For the text-containing cell, return its midpoint in (x, y) coordinate format. 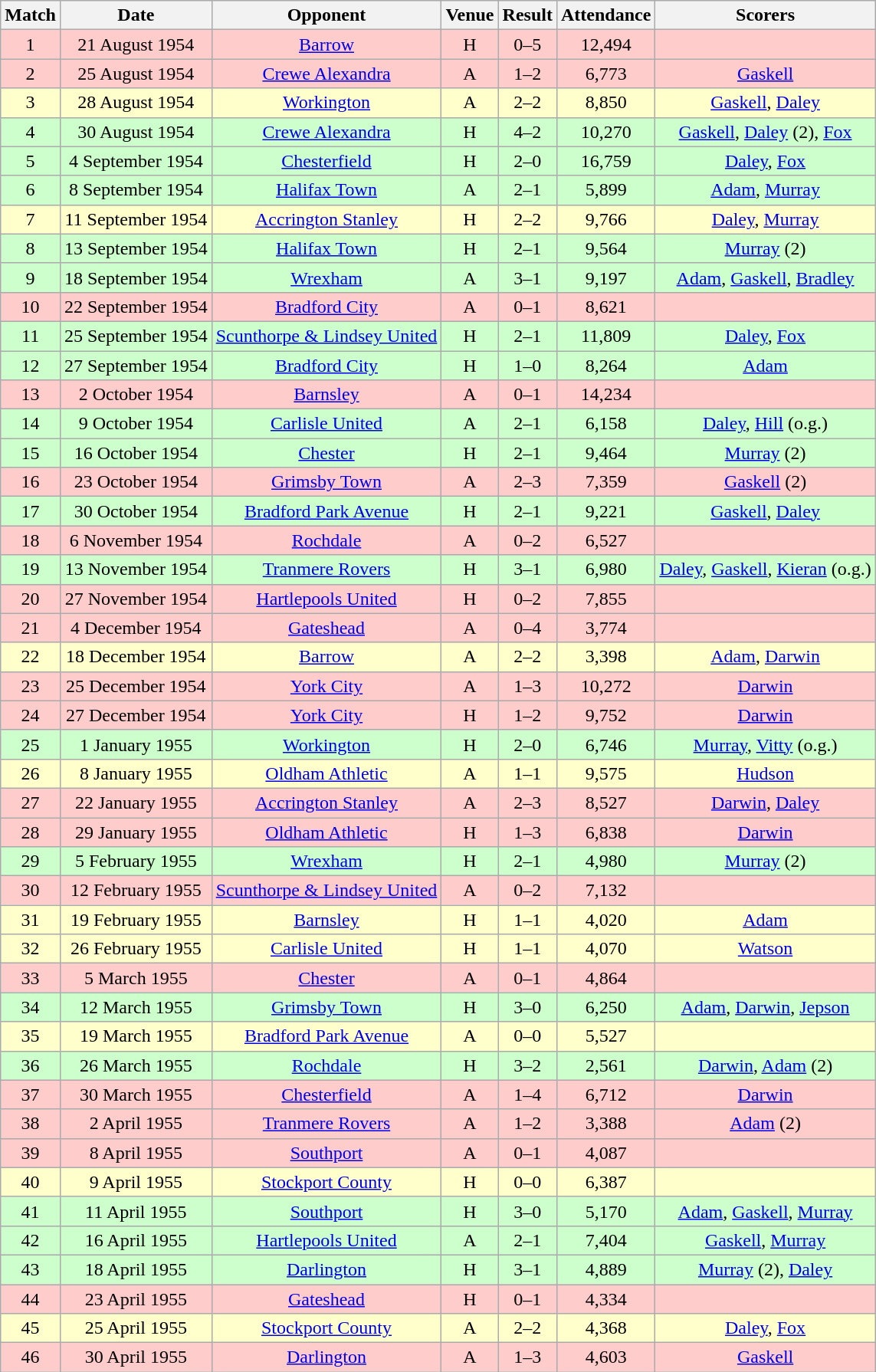
2,561 (605, 1065)
Daley, Hill (o.g.) (765, 424)
8 April 1955 (136, 1153)
21 (31, 628)
29 January 1955 (136, 832)
38 (31, 1124)
28 (31, 832)
9 (31, 277)
9,221 (605, 511)
13 September 1954 (136, 248)
8 (31, 248)
7,132 (605, 891)
25 April 1955 (136, 1328)
Darwin, Daley (765, 803)
19 (31, 569)
8,621 (605, 307)
16 October 1954 (136, 453)
18 (31, 540)
18 April 1955 (136, 1269)
6,980 (605, 569)
Result (527, 15)
3,774 (605, 628)
Scorers (765, 15)
30 April 1955 (136, 1357)
14,234 (605, 395)
Gaskell (2) (765, 482)
Gaskell, Daley (2), Fox (765, 132)
14 (31, 424)
19 March 1955 (136, 1036)
22 (31, 657)
11 (31, 336)
18 September 1954 (136, 277)
30 August 1954 (136, 132)
6,773 (605, 74)
8,850 (605, 103)
5 March 1955 (136, 978)
11 April 1955 (136, 1211)
1 January 1955 (136, 744)
6,527 (605, 540)
3–2 (527, 1065)
9 October 1954 (136, 424)
32 (31, 949)
23 October 1954 (136, 482)
36 (31, 1065)
7,404 (605, 1240)
6,250 (605, 1007)
Venue (470, 15)
23 April 1955 (136, 1299)
18 December 1954 (136, 657)
25 August 1954 (136, 74)
6,387 (605, 1182)
4,070 (605, 949)
Darwin, Adam (2) (765, 1065)
4 December 1954 (136, 628)
Murray, Vitty (o.g.) (765, 744)
8 September 1954 (136, 190)
4,980 (605, 862)
8 January 1955 (136, 773)
39 (31, 1153)
30 October 1954 (136, 511)
12,494 (605, 44)
26 (31, 773)
5 February 1955 (136, 862)
4,603 (605, 1357)
5 (31, 161)
6,838 (605, 832)
5,170 (605, 1211)
44 (31, 1299)
31 (31, 920)
4,368 (605, 1328)
11,809 (605, 336)
6 (31, 190)
19 February 1955 (136, 920)
2 April 1955 (136, 1124)
4,087 (605, 1153)
35 (31, 1036)
29 (31, 862)
20 (31, 599)
30 March 1955 (136, 1095)
Adam, Darwin, Jepson (765, 1007)
37 (31, 1095)
9,564 (605, 248)
34 (31, 1007)
5,527 (605, 1036)
9,766 (605, 219)
Match (31, 15)
4,334 (605, 1299)
27 December 1954 (136, 715)
4 September 1954 (136, 161)
4–2 (527, 132)
6,746 (605, 744)
4,864 (605, 978)
43 (31, 1269)
13 (31, 395)
26 February 1955 (136, 949)
0–4 (527, 628)
Adam, Darwin (765, 657)
12 (31, 366)
10 (31, 307)
25 December 1954 (136, 686)
2 October 1954 (136, 395)
11 September 1954 (136, 219)
26 March 1955 (136, 1065)
4,020 (605, 920)
25 (31, 744)
Adam, Murray (765, 190)
Adam (2) (765, 1124)
0–5 (527, 44)
Date (136, 15)
28 August 1954 (136, 103)
8,264 (605, 366)
Gaskell, Murray (765, 1240)
Watson (765, 949)
10,272 (605, 686)
9,575 (605, 773)
Daley, Gaskell, Kieran (o.g.) (765, 569)
6,712 (605, 1095)
42 (31, 1240)
Daley, Murray (765, 219)
12 March 1955 (136, 1007)
21 August 1954 (136, 44)
Hudson (765, 773)
6 November 1954 (136, 540)
Attendance (605, 15)
Opponent (326, 15)
24 (31, 715)
12 February 1955 (136, 891)
Murray (2), Daley (765, 1269)
9,464 (605, 453)
27 (31, 803)
27 November 1954 (136, 599)
22 September 1954 (136, 307)
1–4 (527, 1095)
16 (31, 482)
25 September 1954 (136, 336)
22 January 1955 (136, 803)
3 (31, 103)
9,197 (605, 277)
30 (31, 891)
1–0 (527, 366)
41 (31, 1211)
Adam, Gaskell, Murray (765, 1211)
9 April 1955 (136, 1182)
27 September 1954 (136, 366)
15 (31, 453)
16 April 1955 (136, 1240)
46 (31, 1357)
13 November 1954 (136, 569)
1 (31, 44)
45 (31, 1328)
6,158 (605, 424)
5,899 (605, 190)
2 (31, 74)
3,388 (605, 1124)
33 (31, 978)
40 (31, 1182)
Adam, Gaskell, Bradley (765, 277)
17 (31, 511)
23 (31, 686)
16,759 (605, 161)
7,855 (605, 599)
8,527 (605, 803)
7 (31, 219)
4,889 (605, 1269)
7,359 (605, 482)
9,752 (605, 715)
10,270 (605, 132)
4 (31, 132)
3,398 (605, 657)
